Output the (X, Y) coordinate of the center of the cell containing the given text.  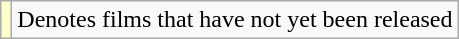
Denotes films that have not yet been released (235, 20)
